For the text-containing cell, return its midpoint in [X, Y] coordinate format. 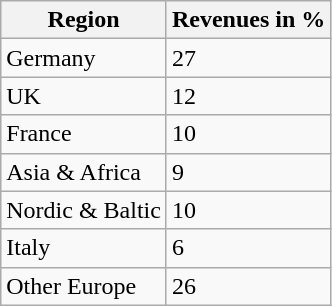
Germany [84, 58]
12 [248, 96]
6 [248, 248]
Italy [84, 248]
Other Europe [84, 286]
France [84, 134]
Asia & Africa [84, 172]
26 [248, 286]
27 [248, 58]
UK [84, 96]
Nordic & Baltic [84, 210]
Region [84, 20]
Revenues in % [248, 20]
9 [248, 172]
